Extract the [x, y] coordinate from the center of the cell holding the provided text.  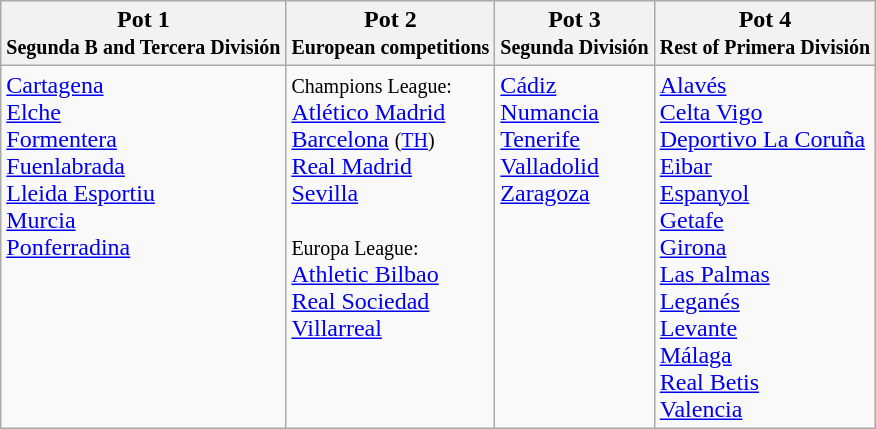
Pot 2European competitions [390, 34]
AlavésCelta VigoDeportivo La CoruñaEibarEspanyolGetafeGironaLas PalmasLeganésLevanteMálagaReal BetisValencia [765, 247]
Pot 1Segunda B and Tercera División [144, 34]
Champions League:Atlético MadridBarcelona (TH)Real Madrid SevillaEuropa League:Athletic BilbaoReal SociedadVillarreal [390, 247]
Pot 4Rest of Primera División [765, 34]
CádizNumanciaTenerifeValladolidZaragoza [574, 247]
Pot 3Segunda División [574, 34]
CartagenaElcheFormenteraFuenlabradaLleida EsportiuMurciaPonferradina [144, 247]
